Output the (X, Y) coordinate of the center of the cell containing the given text.  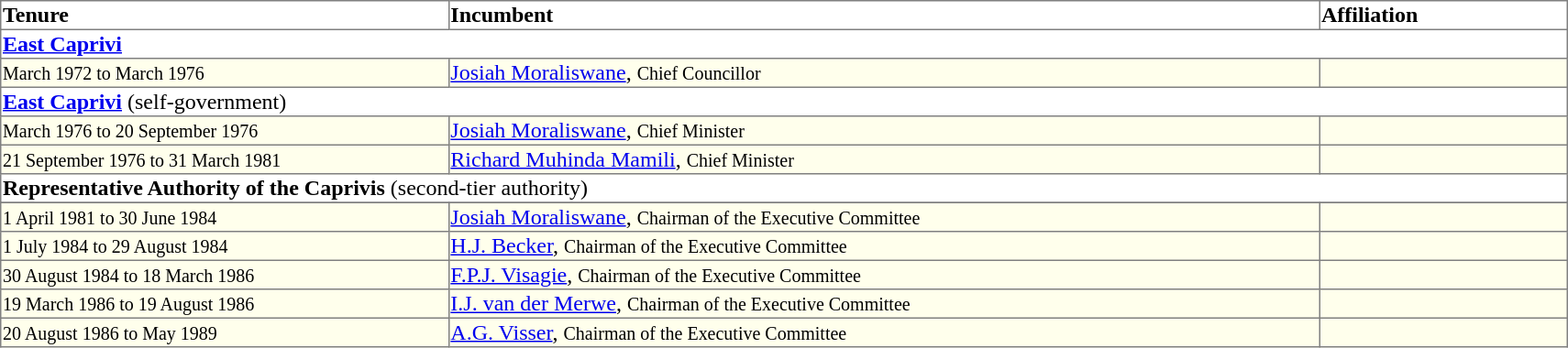
19 March 1986 to 19 August 1986 (225, 304)
I.J. van der Merwe, Chairman of the Executive Committee (884, 304)
East Caprivi (785, 44)
Representative Authority of the Caprivis (second-tier authority) (785, 189)
Incumbent (884, 16)
1 July 1984 to 29 August 1984 (225, 246)
Josiah Moraliswane, Chief Councillor (884, 73)
Affiliation (1443, 16)
1 April 1981 to 30 June 1984 (225, 217)
21 September 1976 to 31 March 1981 (225, 159)
Josiah Moraliswane, Chairman of the Executive Committee (884, 217)
F.P.J. Visagie, Chairman of the Executive Committee (884, 275)
Josiah Moraliswane, Chief Minister (884, 131)
Tenure (225, 16)
March 1972 to March 1976 (225, 73)
East Caprivi (self-government) (785, 102)
20 August 1986 to May 1989 (225, 332)
H.J. Becker, Chairman of the Executive Committee (884, 246)
Richard Muhinda Mamili, Chief Minister (884, 159)
30 August 1984 to 18 March 1986 (225, 275)
A.G. Visser, Chairman of the Executive Committee (884, 332)
March 1976 to 20 September 1976 (225, 131)
